Locate the cell with the specified text and output its (x, y) center coordinate. 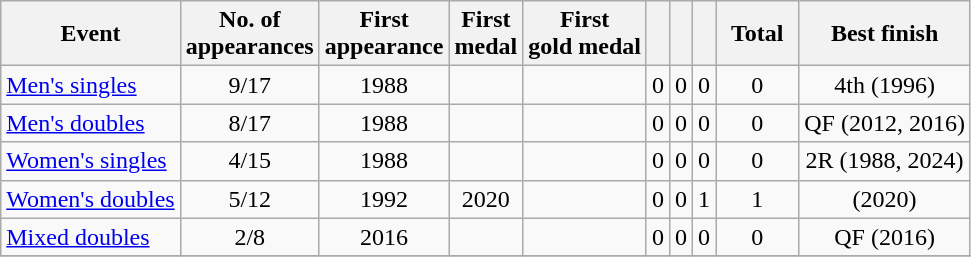
Best finish (885, 34)
4th (1996) (885, 85)
Men's doubles (90, 123)
QF (2016) (885, 237)
2/8 (250, 237)
2016 (384, 237)
5/12 (250, 199)
9/17 (250, 85)
8/17 (250, 123)
QF (2012, 2016) (885, 123)
Firstgold medal (585, 34)
Women's singles (90, 161)
(2020) (885, 199)
4/15 (250, 161)
Event (90, 34)
Firstappearance (384, 34)
Total (758, 34)
Firstmedal (486, 34)
Women's doubles (90, 199)
Mixed doubles (90, 237)
2020 (486, 199)
1992 (384, 199)
2R (1988, 2024) (885, 161)
Men's singles (90, 85)
No. ofappearances (250, 34)
